Search for the cell housing the specified text and yield its (x, y) center coordinate. 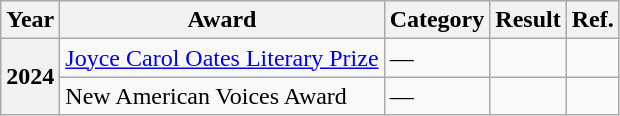
Category (437, 20)
Year (30, 20)
Award (222, 20)
New American Voices Award (222, 96)
2024 (30, 77)
Joyce Carol Oates Literary Prize (222, 58)
Result (528, 20)
Ref. (592, 20)
